Provide the (X, Y) coordinate of the cell's center where the given text is located.  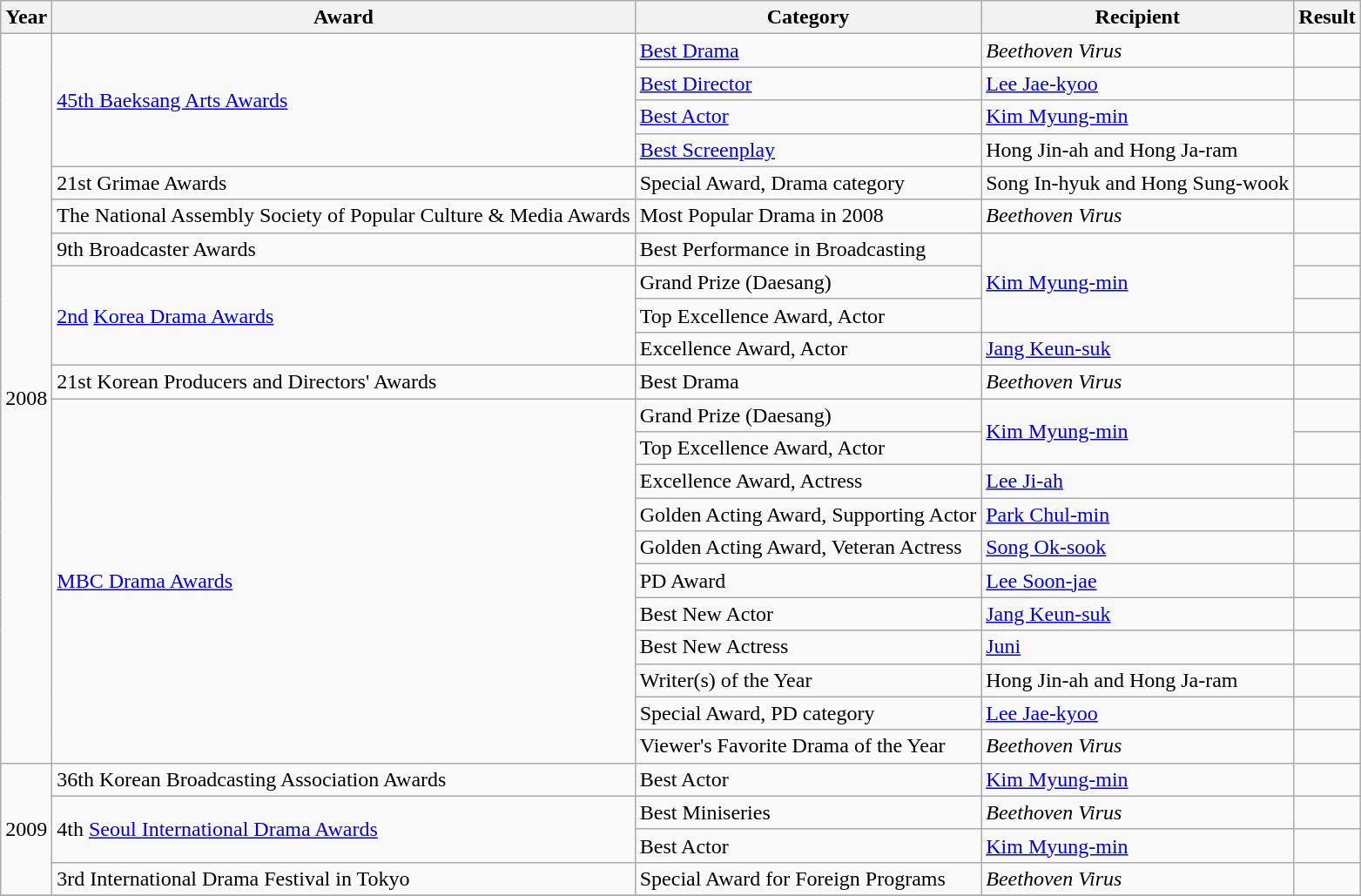
3rd International Drama Festival in Tokyo (343, 879)
The National Assembly Society of Popular Culture & Media Awards (343, 216)
4th Seoul International Drama Awards (343, 829)
9th Broadcaster Awards (343, 249)
PD Award (808, 581)
Park Chul-min (1137, 515)
Special Award for Foreign Programs (808, 879)
Writer(s) of the Year (808, 680)
Best New Actor (808, 614)
MBC Drama Awards (343, 582)
Award (343, 17)
36th Korean Broadcasting Association Awards (343, 779)
21st Grimae Awards (343, 183)
Best Director (808, 84)
Golden Acting Award, Veteran Actress (808, 548)
Viewer's Favorite Drama of the Year (808, 746)
Excellence Award, Actor (808, 348)
Best Screenplay (808, 150)
Special Award, Drama category (808, 183)
Recipient (1137, 17)
2nd Korea Drama Awards (343, 315)
Song In-hyuk and Hong Sung-wook (1137, 183)
Song Ok-sook (1137, 548)
2009 (26, 829)
Best New Actress (808, 647)
Juni (1137, 647)
Category (808, 17)
2008 (26, 399)
Special Award, PD category (808, 713)
Lee Ji-ah (1137, 482)
45th Baeksang Arts Awards (343, 100)
Most Popular Drama in 2008 (808, 216)
Golden Acting Award, Supporting Actor (808, 515)
Best Miniseries (808, 812)
Excellence Award, Actress (808, 482)
Lee Soon-jae (1137, 581)
Best Performance in Broadcasting (808, 249)
21st Korean Producers and Directors' Awards (343, 381)
Year (26, 17)
Result (1327, 17)
